Detect which cell encompasses the target text, then output its (x, y) center coordinate. 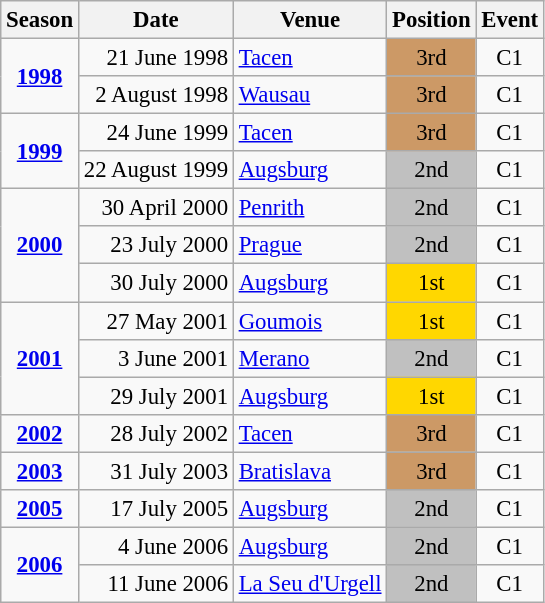
Wausau (310, 95)
28 July 2002 (156, 433)
4 June 2006 (156, 546)
31 July 2003 (156, 471)
22 August 1999 (156, 170)
2002 (40, 433)
3 June 2001 (156, 358)
Season (40, 20)
Bratislava (310, 471)
27 May 2001 (156, 321)
Event (510, 20)
24 June 1999 (156, 133)
30 July 2000 (156, 283)
21 June 1998 (156, 58)
2 August 1998 (156, 95)
11 June 2006 (156, 584)
La Seu d'Urgell (310, 584)
Venue (310, 20)
Prague (310, 245)
Goumois (310, 321)
29 July 2001 (156, 396)
17 July 2005 (156, 509)
Position (432, 20)
2000 (40, 246)
1999 (40, 152)
2003 (40, 471)
30 April 2000 (156, 208)
Penrith (310, 208)
Date (156, 20)
23 July 2000 (156, 245)
1998 (40, 76)
Merano (310, 358)
2006 (40, 564)
2001 (40, 358)
2005 (40, 509)
